Detect which cell encompasses the target text, then output its [X, Y] center coordinate. 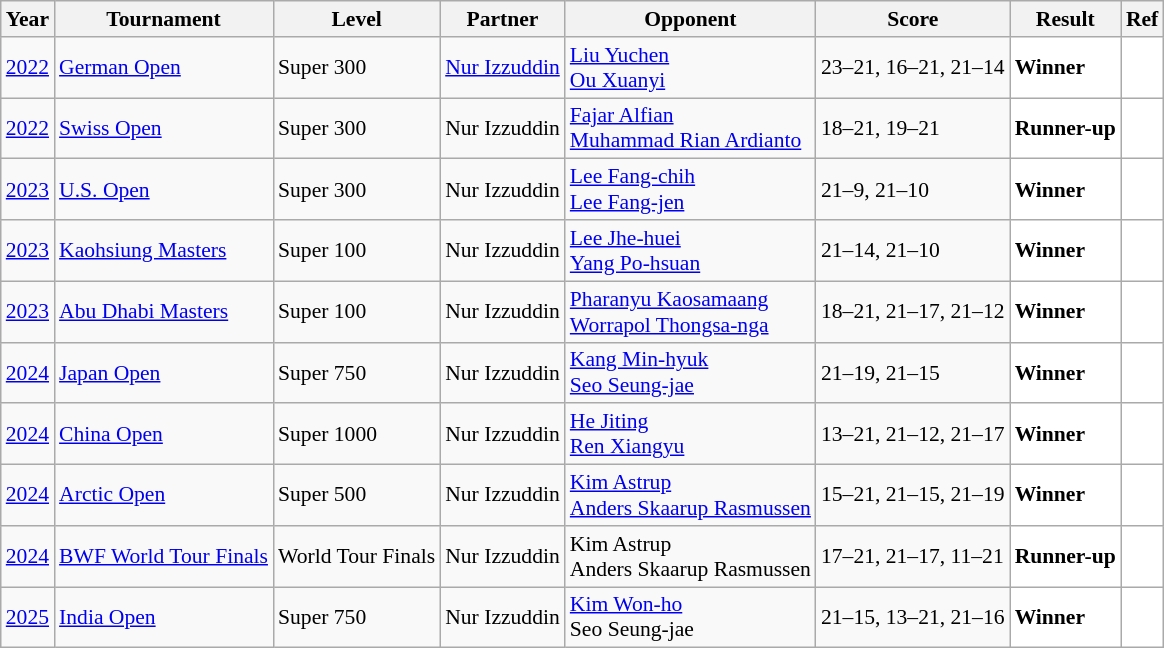
Tournament [164, 19]
18–21, 21–17, 21–12 [913, 312]
Partner [502, 19]
Swiss Open [164, 128]
Japan Open [164, 372]
Score [913, 19]
21–14, 21–10 [913, 250]
13–21, 21–12, 21–17 [913, 434]
21–19, 21–15 [913, 372]
He Jiting Ren Xiangyu [690, 434]
China Open [164, 434]
Ref [1142, 19]
Lee Jhe-huei Yang Po-hsuan [690, 250]
Opponent [690, 19]
BWF World Tour Finals [164, 556]
17–21, 21–17, 11–21 [913, 556]
Pharanyu Kaosamaang Worrapol Thongsa-nga [690, 312]
Arctic Open [164, 496]
Kaohsiung Masters [164, 250]
Kim Won-ho Seo Seung-jae [690, 618]
Result [1066, 19]
21–9, 21–10 [913, 190]
India Open [164, 618]
Super 500 [356, 496]
Kang Min-hyuk Seo Seung-jae [690, 372]
23–21, 16–21, 21–14 [913, 68]
2025 [28, 618]
Lee Fang-chih Lee Fang-jen [690, 190]
Super 1000 [356, 434]
German Open [164, 68]
18–21, 19–21 [913, 128]
U.S. Open [164, 190]
World Tour Finals [356, 556]
Year [28, 19]
Fajar Alfian Muhammad Rian Ardianto [690, 128]
Liu Yuchen Ou Xuanyi [690, 68]
Abu Dhabi Masters [164, 312]
15–21, 21–15, 21–19 [913, 496]
Level [356, 19]
21–15, 13–21, 21–16 [913, 618]
